Return [X, Y] of the center of cell containing provided text 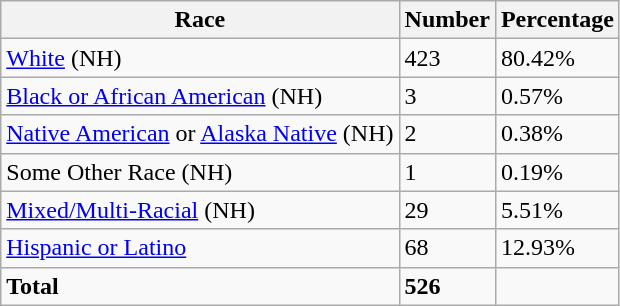
2 [447, 134]
Mixed/Multi-Racial (NH) [200, 210]
3 [447, 96]
526 [447, 286]
Number [447, 20]
68 [447, 248]
0.19% [557, 172]
12.93% [557, 248]
1 [447, 172]
Race [200, 20]
423 [447, 58]
80.42% [557, 58]
Native American or Alaska Native (NH) [200, 134]
0.38% [557, 134]
Total [200, 286]
Percentage [557, 20]
0.57% [557, 96]
Hispanic or Latino [200, 248]
Some Other Race (NH) [200, 172]
White (NH) [200, 58]
Black or African American (NH) [200, 96]
5.51% [557, 210]
29 [447, 210]
